Locate the cell with the specified text and output its (X, Y) center coordinate. 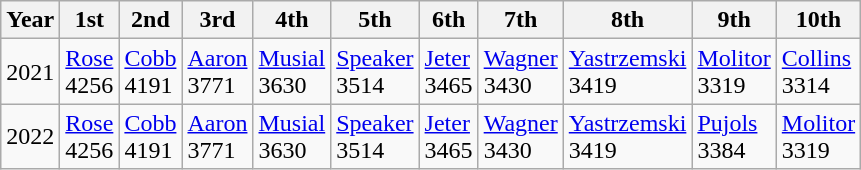
9th (734, 20)
7th (520, 20)
10th (818, 20)
Pujols3384 (734, 136)
2021 (30, 72)
2022 (30, 136)
2nd (150, 20)
6th (448, 20)
8th (628, 20)
Collins3314 (818, 72)
3rd (218, 20)
4th (292, 20)
1st (90, 20)
Year (30, 20)
5th (375, 20)
